Extract the (X, Y) coordinate from the center of the cell holding the provided text.  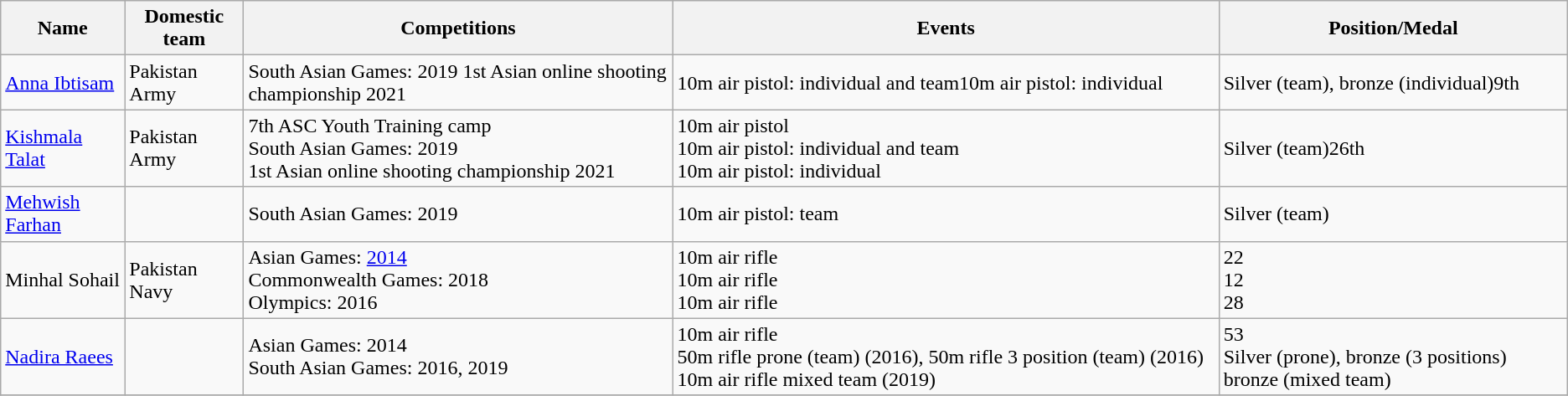
Pakistan Navy (184, 280)
Silver (team)26th (1393, 148)
Asian Games: 2014Commonwealth Games: 2018Olympics: 2016 (458, 280)
Position/Medal (1393, 28)
Asian Games: 2014South Asian Games: 2016, 2019 (458, 357)
10m air pistol: individual and team10m air pistol: individual (946, 82)
Mehwish Farhan (63, 214)
Silver (team) (1393, 214)
Silver (team), bronze (individual)9th (1393, 82)
Kishmala Talat (63, 148)
7th ASC Youth Training campSouth Asian Games: 20191st Asian online shooting championship 2021 (458, 148)
South Asian Games: 2019 1st Asian online shooting championship 2021 (458, 82)
10m air rifle50m rifle prone (team) (2016), 50m rifle 3 position (team) (2016) 10m air rifle mixed team (2019) (946, 357)
Minhal Sohail (63, 280)
10m air pistol: team (946, 214)
53Silver (prone), bronze (3 positions) bronze (mixed team) (1393, 357)
Anna Ibtisam (63, 82)
Domestic team (184, 28)
10m air pistol10m air pistol: individual and team10m air pistol: individual (946, 148)
Events (946, 28)
Name (63, 28)
10m air rifle10m air rifle 10m air rifle (946, 280)
South Asian Games: 2019 (458, 214)
Nadira Raees (63, 357)
Competitions (458, 28)
2212 28 (1393, 280)
